Capture the cell that displays the provided text and extract its (X, Y) central coordinate. 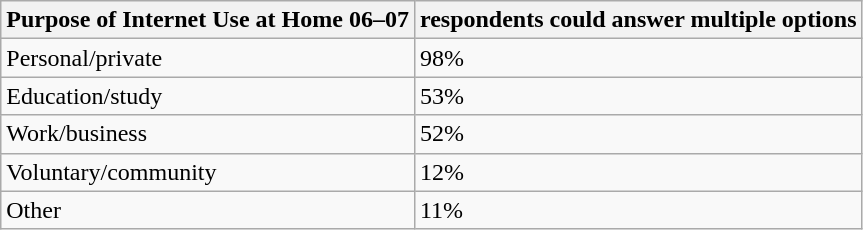
12% (638, 172)
respondents could answer multiple options (638, 20)
Purpose of Internet Use at Home 06–07 (208, 20)
53% (638, 96)
Personal/private (208, 58)
52% (638, 134)
Work/business (208, 134)
Other (208, 210)
98% (638, 58)
Voluntary/community (208, 172)
Education/study (208, 96)
11% (638, 210)
